From the cell containing the given text, extract its center point as [x, y] coordinate. 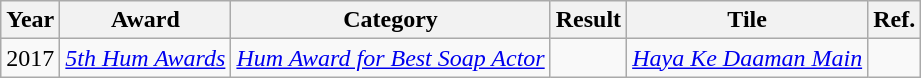
Category [390, 20]
2017 [30, 58]
Result [588, 20]
Haya Ke Daaman Main [748, 58]
5th Hum Awards [146, 58]
Ref. [894, 20]
Tile [748, 20]
Award [146, 20]
Hum Award for Best Soap Actor [390, 58]
Year [30, 20]
